Extract the [X, Y] coordinate from the center of the cell holding the provided text.  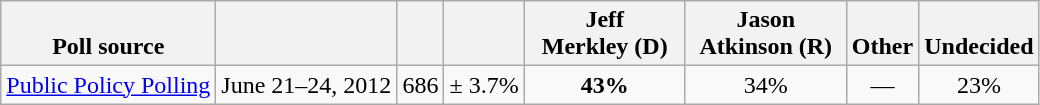
± 3.7% [484, 85]
Public Policy Polling [108, 85]
Other [882, 34]
Poll source [108, 34]
43% [604, 85]
— [882, 85]
23% [979, 85]
JasonAtkinson (R) [766, 34]
34% [766, 85]
June 21–24, 2012 [306, 85]
JeffMerkley (D) [604, 34]
686 [420, 85]
Undecided [979, 34]
